Scan for the cell matching the given text and deliver its [x, y] coordinate at center. 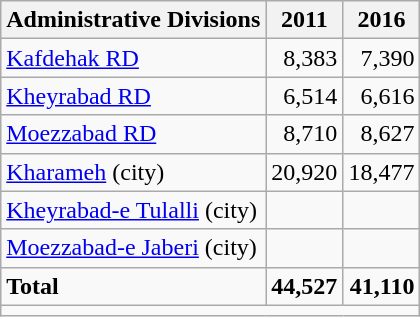
2011 [304, 20]
Kharameh (city) [134, 172]
7,390 [382, 58]
2016 [382, 20]
Moezzabad RD [134, 134]
Total [134, 286]
Kheyrabad-e Tulalli (city) [134, 210]
8,383 [304, 58]
8,627 [382, 134]
41,110 [382, 286]
44,527 [304, 286]
6,514 [304, 96]
18,477 [382, 172]
Moezzabad-e Jaberi (city) [134, 248]
Administrative Divisions [134, 20]
Kafdehak RD [134, 58]
Kheyrabad RD [134, 96]
8,710 [304, 134]
6,616 [382, 96]
20,920 [304, 172]
